Provide the [x, y] coordinate of the cell's center where the given text is located.  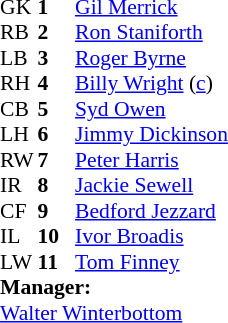
Peter Harris [152, 160]
CB [19, 109]
Jackie Sewell [152, 185]
LB [19, 58]
RB [19, 33]
CF [19, 211]
2 [57, 33]
8 [57, 185]
IR [19, 185]
11 [57, 262]
Syd Owen [152, 109]
10 [57, 237]
4 [57, 83]
Jimmy Dickinson [152, 135]
Billy Wright (c) [152, 83]
Ivor Broadis [152, 237]
3 [57, 58]
Bedford Jezzard [152, 211]
Roger Byrne [152, 58]
Ron Staniforth [152, 33]
RH [19, 83]
Tom Finney [152, 262]
5 [57, 109]
IL [19, 237]
RW [19, 160]
6 [57, 135]
Manager: [114, 287]
9 [57, 211]
LW [19, 262]
LH [19, 135]
7 [57, 160]
